Detect which cell encompasses the target text, then output its [x, y] center coordinate. 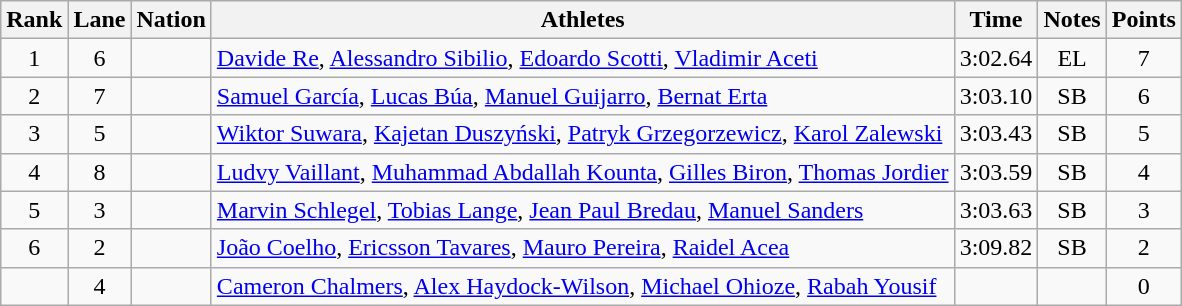
Davide Re, Alessandro Sibilio, Edoardo Scotti, Vladimir Aceti [582, 58]
Lane [100, 20]
Rank [34, 20]
Points [1144, 20]
Marvin Schlegel, Tobias Lange, Jean Paul Bredau, Manuel Sanders [582, 210]
Athletes [582, 20]
3:09.82 [996, 248]
3:03.10 [996, 96]
8 [100, 172]
Cameron Chalmers, Alex Haydock-Wilson, Michael Ohioze, Rabah Yousif [582, 286]
Nation [171, 20]
3:03.59 [996, 172]
1 [34, 58]
Ludvy Vaillant, Muhammad Abdallah Kounta, Gilles Biron, Thomas Jordier [582, 172]
3:02.64 [996, 58]
Samuel García, Lucas Búa, Manuel Guijarro, Bernat Erta [582, 96]
Wiktor Suwara, Kajetan Duszyński, Patryk Grzegorzewicz, Karol Zalewski [582, 134]
3:03.43 [996, 134]
3:03.63 [996, 210]
João Coelho, Ericsson Tavares, Mauro Pereira, Raidel Acea [582, 248]
0 [1144, 286]
EL [1072, 58]
Time [996, 20]
Notes [1072, 20]
